Search for the cell housing the specified text and yield its (X, Y) center coordinate. 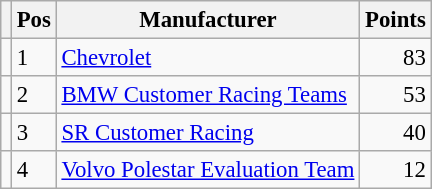
83 (396, 58)
Pos (34, 20)
53 (396, 95)
3 (34, 133)
Volvo Polestar Evaluation Team (208, 170)
2 (34, 95)
1 (34, 58)
Chevrolet (208, 58)
40 (396, 133)
Manufacturer (208, 20)
BMW Customer Racing Teams (208, 95)
Points (396, 20)
12 (396, 170)
4 (34, 170)
SR Customer Racing (208, 133)
